Detect which cell encompasses the target text, then output its (X, Y) center coordinate. 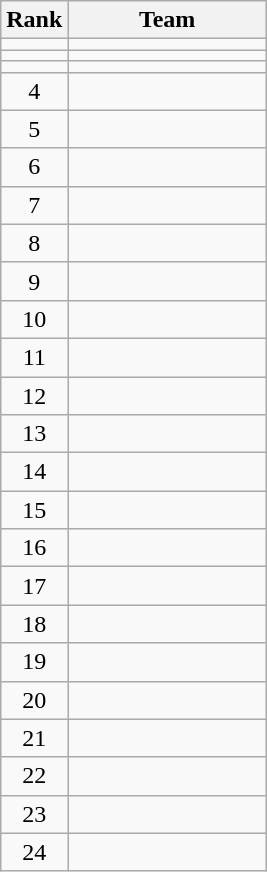
19 (34, 662)
17 (34, 586)
9 (34, 281)
23 (34, 814)
4 (34, 91)
20 (34, 700)
5 (34, 129)
Team (168, 20)
10 (34, 319)
7 (34, 205)
13 (34, 434)
16 (34, 548)
15 (34, 510)
11 (34, 357)
24 (34, 852)
8 (34, 243)
6 (34, 167)
14 (34, 472)
Rank (34, 20)
21 (34, 738)
22 (34, 776)
12 (34, 395)
18 (34, 624)
